Return the (x, y) coordinate for the center point of the cell that contains the specified text.  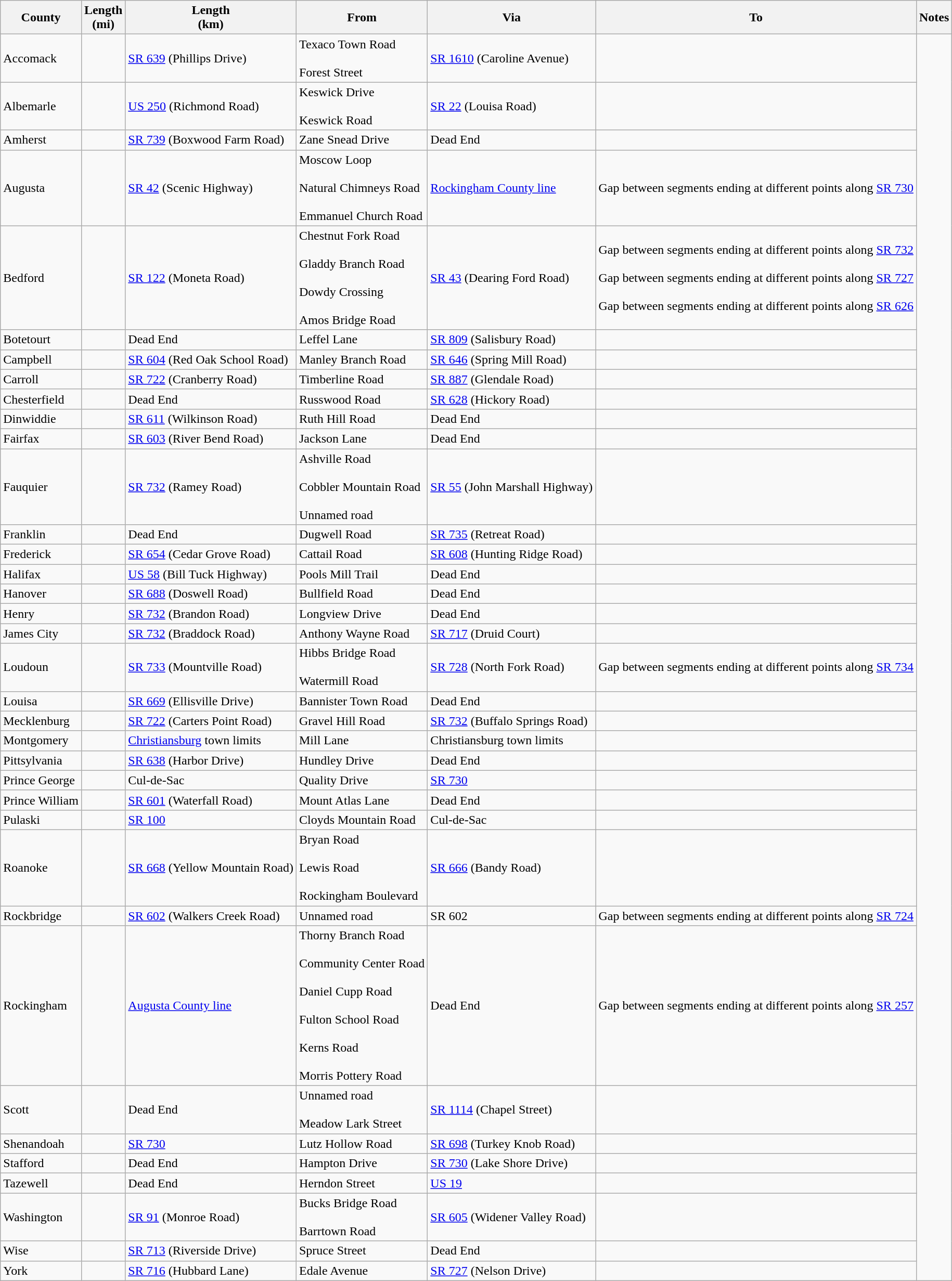
Quality Drive (362, 780)
Thorny Branch RoadCommunity Center RoadDaniel Cupp RoadFulton School RoadKerns RoadMorris Pottery Road (362, 1006)
Chestnut Fork RoadGladdy Branch RoadDowdy CrossingAmos Bridge Road (362, 278)
Mount Atlas Lane (362, 800)
SR 732 (Braddock Road) (211, 633)
Amherst (41, 140)
County (41, 18)
Length(mi) (103, 18)
SR 668 (Yellow Mountain Road) (211, 868)
SR 887 (Glendale Road) (512, 379)
Franklin (41, 535)
Jackson Lane (362, 438)
Albemarle (41, 106)
Accomack (41, 58)
Dugwell Road (362, 535)
Loudoun (41, 667)
Manley Branch Road (362, 359)
Gap between segments ending at different points along SR 730 (756, 188)
Bullfield Road (362, 594)
Ruth Hill Road (362, 419)
Anthony Wayne Road (362, 633)
SR 722 (Carters Point Road) (211, 721)
Bucks Bridge RoadBarrtown Road (362, 1217)
Hundley Drive (362, 760)
Frederick (41, 554)
Ashville RoadCobbler Mountain RoadUnnamed road (362, 486)
SR 730 (Lake Shore Drive) (512, 1163)
Henry (41, 614)
Fauquier (41, 486)
Edale Avenue (362, 1271)
SR 698 (Turkey Knob Road) (512, 1144)
SR 727 (Nelson Drive) (512, 1271)
SR 739 (Boxwood Farm Road) (211, 140)
US 19 (512, 1183)
Pittsylvania (41, 760)
SR 809 (Salisbury Road) (512, 340)
SR 122 (Moneta Road) (211, 278)
SR 601 (Waterfall Road) (211, 800)
SR 717 (Druid Court) (512, 633)
US 58 (Bill Tuck Highway) (211, 574)
SR 1610 (Caroline Avenue) (512, 58)
Dinwiddie (41, 419)
Halifax (41, 574)
SR 638 (Harbor Drive) (211, 760)
SR 669 (Ellisville Drive) (211, 701)
Texaco Town RoadForest Street (362, 58)
Gap between segments ending at different points along SR 257 (756, 1006)
Gap between segments ending at different points along SR 724 (756, 916)
Montgomery (41, 741)
SR 666 (Bandy Road) (512, 868)
Bryan RoadLewis RoadRockingham Boulevard (362, 868)
SR 639 (Phillips Drive) (211, 58)
Scott (41, 1110)
SR 604 (Red Oak School Road) (211, 359)
Timberline Road (362, 379)
Botetourt (41, 340)
SR 733 (Mountville Road) (211, 667)
SR 603 (River Bend Road) (211, 438)
SR 43 (Dearing Ford Road) (512, 278)
SR 688 (Doswell Road) (211, 594)
Moscow LoopNatural Chimneys RoadEmmanuel Church Road (362, 188)
SR 55 (John Marshall Highway) (512, 486)
To (756, 18)
Rockbridge (41, 916)
Fairfax (41, 438)
Prince William (41, 800)
Bedford (41, 278)
SR 713 (Riverside Drive) (211, 1251)
SR 611 (Wilkinson Road) (211, 419)
Campbell (41, 359)
Augusta County line (211, 1006)
SR 728 (North Fork Road) (512, 667)
Augusta (41, 188)
Hanover (41, 594)
Mecklenburg (41, 721)
Cattail Road (362, 554)
Lutz Hollow Road (362, 1144)
Length(km) (211, 18)
SR 716 (Hubbard Lane) (211, 1271)
York (41, 1271)
Notes (934, 18)
Shenandoah (41, 1144)
SR 608 (Hunting Ridge Road) (512, 554)
Tazewell (41, 1183)
Louisa (41, 701)
SR 22 (Louisa Road) (512, 106)
Hampton Drive (362, 1163)
Gravel Hill Road (362, 721)
Stafford (41, 1163)
Keswick DriveKeswick Road (362, 106)
Gap between segments ending at different points along SR 734 (756, 667)
SR 628 (Hickory Road) (512, 399)
SR 646 (Spring Mill Road) (512, 359)
Leffel Lane (362, 340)
SR 654 (Cedar Grove Road) (211, 554)
SR 42 (Scenic Highway) (211, 188)
US 250 (Richmond Road) (211, 106)
Prince George (41, 780)
Spruce Street (362, 1251)
Mill Lane (362, 741)
Unnamed road (362, 916)
Chesterfield (41, 399)
Herndon Street (362, 1183)
Rockingham County line (512, 188)
SR 722 (Cranberry Road) (211, 379)
From (362, 18)
SR 91 (Monroe Road) (211, 1217)
Via (512, 18)
Pulaski (41, 820)
SR 732 (Ramey Road) (211, 486)
Rockingham (41, 1006)
Hibbs Bridge RoadWatermill Road (362, 667)
Pools Mill Trail (362, 574)
Bannister Town Road (362, 701)
SR 602 (Walkers Creek Road) (211, 916)
Unnamed roadMeadow Lark Street (362, 1110)
Russwood Road (362, 399)
Cloyds Mountain Road (362, 820)
Washington (41, 1217)
Roanoke (41, 868)
SR 735 (Retreat Road) (512, 535)
SR 605 (Widener Valley Road) (512, 1217)
SR 732 (Buffalo Springs Road) (512, 721)
Wise (41, 1251)
SR 602 (512, 916)
Carroll (41, 379)
SR 1114 (Chapel Street) (512, 1110)
Zane Snead Drive (362, 140)
Longview Drive (362, 614)
SR 732 (Brandon Road) (211, 614)
James City (41, 633)
SR 100 (211, 820)
